Return [x, y] of the center of cell containing provided text 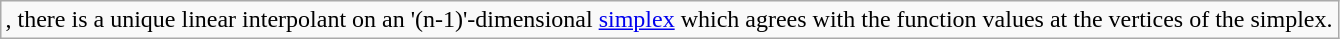
, there is a unique linear interpolant on an '(n-1)'-dimensional simplex which agrees with the function values at the vertices of the simplex. [669, 20]
